Extract the (x, y) coordinate from the center of the cell holding the provided text.  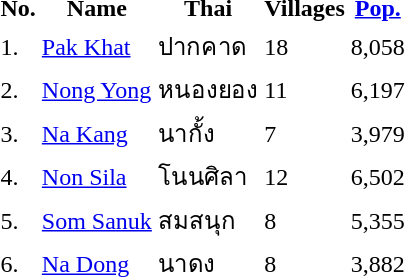
Nong Yong (96, 90)
นากั้ง (208, 133)
18 (304, 46)
Na Kang (96, 133)
หนองยอง (208, 90)
ปากคาด (208, 46)
โนนศิลา (208, 176)
12 (304, 176)
สมสนุก (208, 220)
8 (304, 220)
Pak Khat (96, 46)
Som Sanuk (96, 220)
Non Sila (96, 176)
7 (304, 133)
11 (304, 90)
